Capture the cell that displays the provided text and extract its (X, Y) central coordinate. 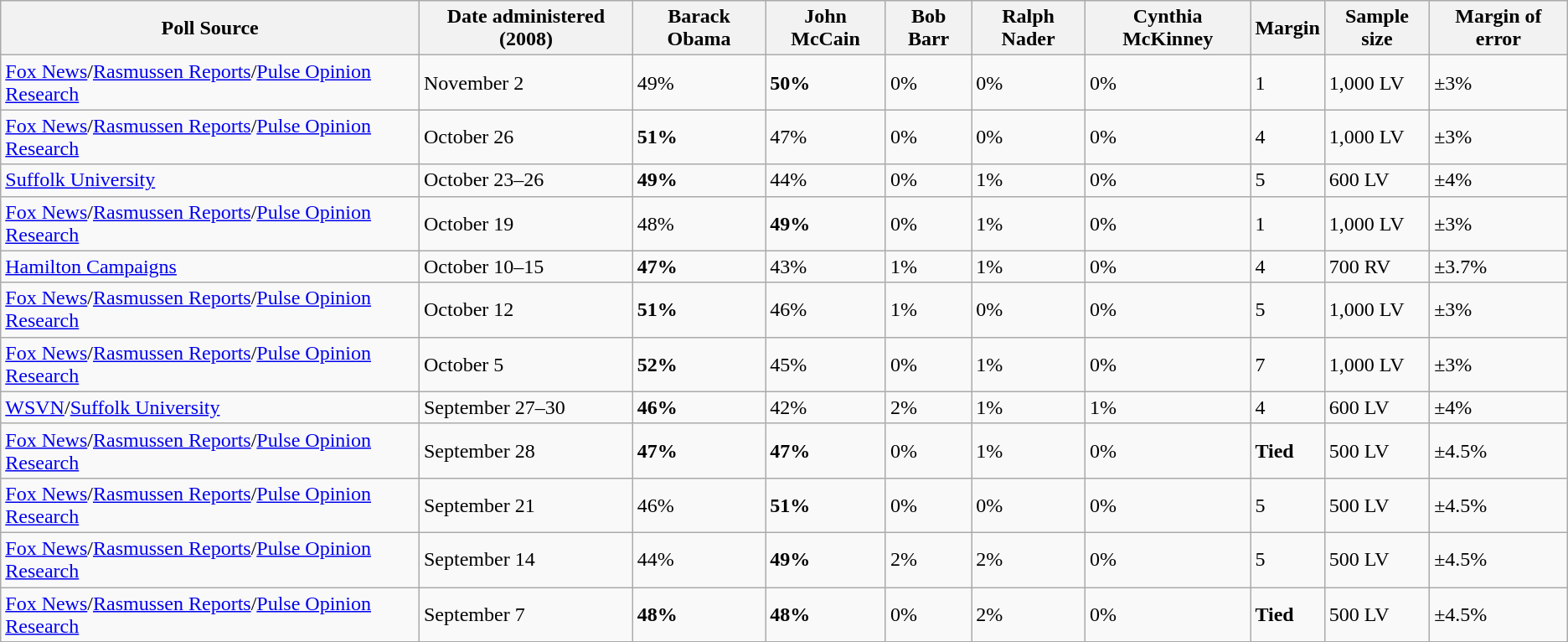
October 19 (526, 223)
October 5 (526, 364)
43% (826, 267)
Cynthia McKinney (1168, 28)
42% (826, 407)
September 27–30 (526, 407)
Bob Barr (928, 28)
Date administered (2008) (526, 28)
September 21 (526, 505)
September 28 (526, 451)
Suffolk University (210, 180)
WSVN/Suffolk University (210, 407)
September 14 (526, 560)
52% (699, 364)
October 12 (526, 310)
±3.7% (1499, 267)
November 2 (526, 82)
October 23–26 (526, 180)
7 (1287, 364)
September 7 (526, 614)
Margin of error (1499, 28)
Hamilton Campaigns (210, 267)
Margin (1287, 28)
Ralph Nader (1029, 28)
45% (826, 364)
700 RV (1377, 267)
John McCain (826, 28)
Poll Source (210, 28)
50% (826, 82)
Barack Obama (699, 28)
Sample size (1377, 28)
October 10–15 (526, 267)
October 26 (526, 137)
